Scan for the cell matching the given text and deliver its (x, y) coordinate at center. 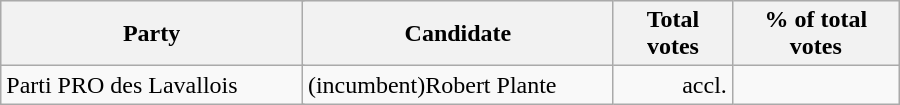
Candidate (458, 34)
Parti PRO des Lavallois (152, 85)
accl. (672, 85)
(incumbent)Robert Plante (458, 85)
Total votes (672, 34)
% of total votes (816, 34)
Party (152, 34)
